Return the (x, y) coordinate for the center point of the cell that contains the specified text.  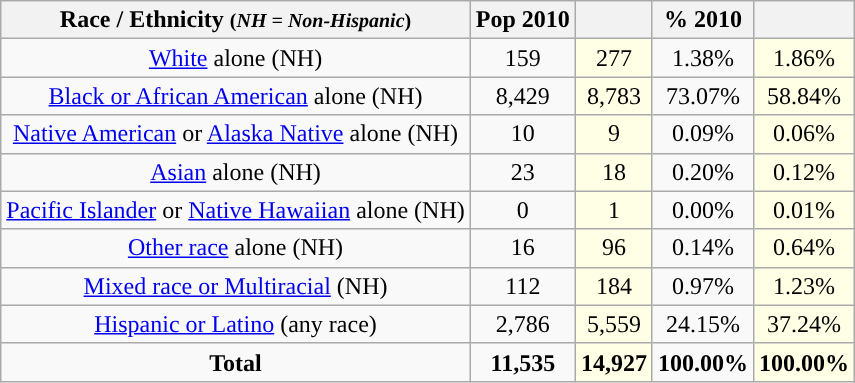
0.20% (702, 172)
10 (522, 134)
Pacific Islander or Native Hawaiian alone (NH) (236, 210)
159 (522, 58)
Race / Ethnicity (NH = Non-Hispanic) (236, 20)
1.86% (804, 58)
11,535 (522, 362)
8,429 (522, 96)
96 (614, 248)
37.24% (804, 324)
1.38% (702, 58)
Native American or Alaska Native alone (NH) (236, 134)
Total (236, 362)
0.14% (702, 248)
23 (522, 172)
0.97% (702, 286)
184 (614, 286)
Other race alone (NH) (236, 248)
0.00% (702, 210)
Mixed race or Multiracial (NH) (236, 286)
2,786 (522, 324)
9 (614, 134)
0.06% (804, 134)
0.09% (702, 134)
0.64% (804, 248)
1.23% (804, 286)
8,783 (614, 96)
277 (614, 58)
White alone (NH) (236, 58)
0.12% (804, 172)
Hispanic or Latino (any race) (236, 324)
24.15% (702, 324)
16 (522, 248)
14,927 (614, 362)
58.84% (804, 96)
0.01% (804, 210)
Asian alone (NH) (236, 172)
73.07% (702, 96)
112 (522, 286)
% 2010 (702, 20)
0 (522, 210)
1 (614, 210)
18 (614, 172)
Pop 2010 (522, 20)
Black or African American alone (NH) (236, 96)
5,559 (614, 324)
